Find where the given text appears and provide that cell's center as [x, y] coordinate. 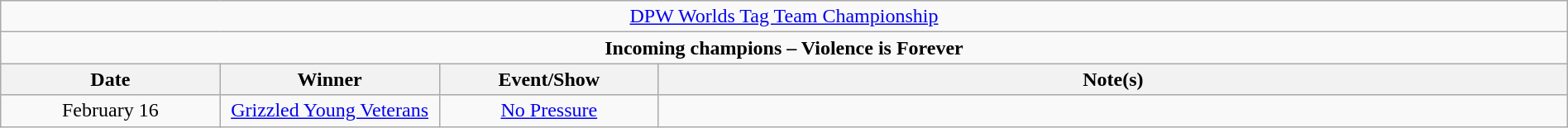
February 16 [111, 111]
Winner [329, 79]
No Pressure [549, 111]
Date [111, 79]
Grizzled Young Veterans [329, 111]
Note(s) [1113, 79]
Event/Show [549, 79]
Incoming champions – Violence is Forever [784, 48]
DPW Worlds Tag Team Championship [784, 17]
